Determine the (X, Y) coordinate at the center of the cell enclosing the given text.  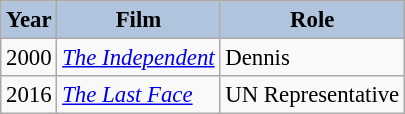
The Last Face (138, 95)
Year (29, 20)
Dennis (312, 58)
Film (138, 20)
The Independent (138, 58)
2000 (29, 58)
UN Representative (312, 95)
2016 (29, 95)
Role (312, 20)
